Scan for the cell matching the given text and deliver its (x, y) coordinate at center. 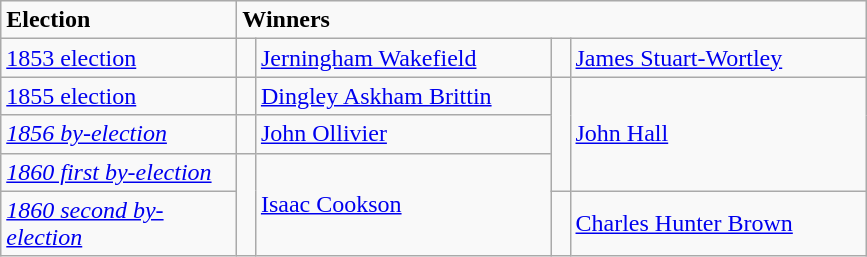
1856 by-election (119, 134)
Isaac Cookson (403, 204)
1855 election (119, 96)
Dingley Askham Brittin (403, 96)
1853 election (119, 58)
John Hall (718, 134)
John Ollivier (403, 134)
Jerningham Wakefield (403, 58)
Election (119, 20)
Winners (552, 20)
Charles Hunter Brown (718, 224)
1860 first by-election (119, 172)
James Stuart-Wortley (718, 58)
1860 second by-election (119, 224)
